Provide the (X, Y) coordinate of the cell's center where the given text is located.  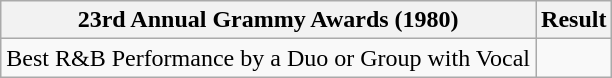
23rd Annual Grammy Awards (1980) (268, 20)
Result (574, 20)
Best R&B Performance by a Duo or Group with Vocal (268, 58)
